Capture the cell that displays the provided text and extract its [x, y] central coordinate. 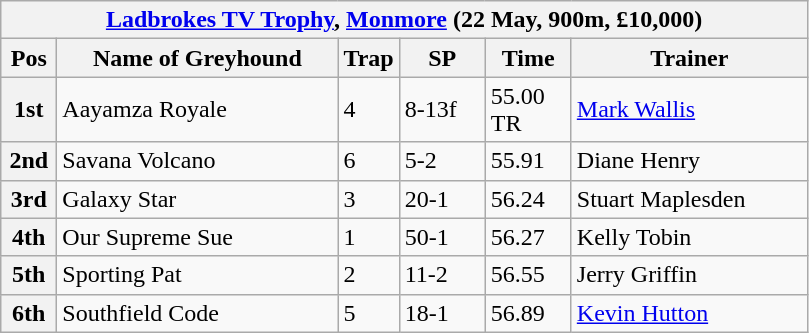
11-2 [442, 275]
3rd [29, 199]
6th [29, 313]
56.27 [528, 237]
6 [368, 161]
2 [368, 275]
Pos [29, 58]
Time [528, 58]
1 [368, 237]
56.24 [528, 199]
Ladbrokes TV Trophy, Monmore (22 May, 900m, £10,000) [404, 20]
4 [368, 110]
55.91 [528, 161]
2nd [29, 161]
SP [442, 58]
Mark Wallis [689, 110]
5 [368, 313]
3 [368, 199]
1st [29, 110]
Our Supreme Sue [198, 237]
Sporting Pat [198, 275]
5-2 [442, 161]
8-13f [442, 110]
18-1 [442, 313]
50-1 [442, 237]
56.89 [528, 313]
Jerry Griffin [689, 275]
20-1 [442, 199]
56.55 [528, 275]
Stuart Maplesden [689, 199]
5th [29, 275]
4th [29, 237]
Trainer [689, 58]
Kevin Hutton [689, 313]
55.00 TR [528, 110]
Trap [368, 58]
Kelly Tobin [689, 237]
Aayamza Royale [198, 110]
Southfield Code [198, 313]
Name of Greyhound [198, 58]
Galaxy Star [198, 199]
Diane Henry [689, 161]
Savana Volcano [198, 161]
